Pinpoint the cell where the given text exists, returning its (X, Y) midpoint coordinate. 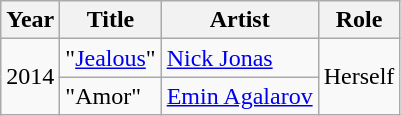
2014 (30, 77)
Emin Agalarov (240, 96)
Herself (359, 77)
Role (359, 20)
Nick Jonas (240, 58)
Year (30, 20)
"Amor" (110, 96)
Artist (240, 20)
Title (110, 20)
"Jealous" (110, 58)
